Identify which cell holds the provided text, then report its [X, Y] central coordinate. 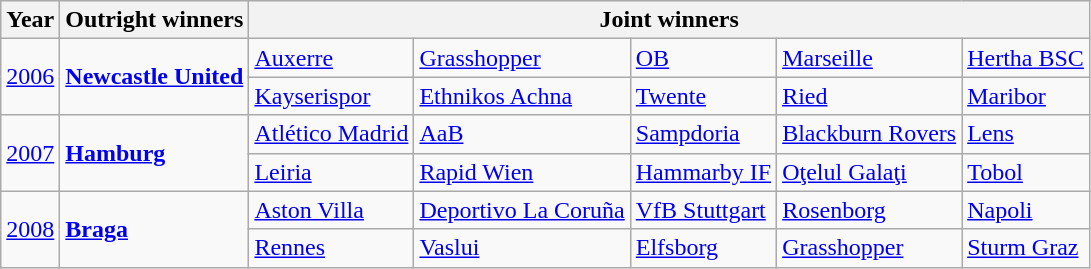
Tobol [1026, 172]
Hertha BSC [1026, 58]
Vaslui [522, 248]
Ethnikos Achna [522, 96]
Deportivo La Coruña [522, 210]
Rapid Wien [522, 172]
Leiria [332, 172]
Maribor [1026, 96]
Hammarby IF [703, 172]
Aston Villa [332, 210]
Rosenborg [870, 210]
Twente [703, 96]
Outright winners [154, 20]
Hamburg [154, 153]
Braga [154, 229]
Elfsborg [703, 248]
VfB Stuttgart [703, 210]
Newcastle United [154, 77]
2007 [30, 153]
Ried [870, 96]
Oţelul Galaţi [870, 172]
Blackburn Rovers [870, 134]
AaB [522, 134]
2008 [30, 229]
Auxerre [332, 58]
Lens [1026, 134]
Marseille [870, 58]
Year [30, 20]
Atlético Madrid [332, 134]
Sturm Graz [1026, 248]
Napoli [1026, 210]
Joint winners [670, 20]
Rennes [332, 248]
Sampdoria [703, 134]
Kayserispor [332, 96]
2006 [30, 77]
OB [703, 58]
